Pinpoint the cell where the given text exists, returning its [X, Y] midpoint coordinate. 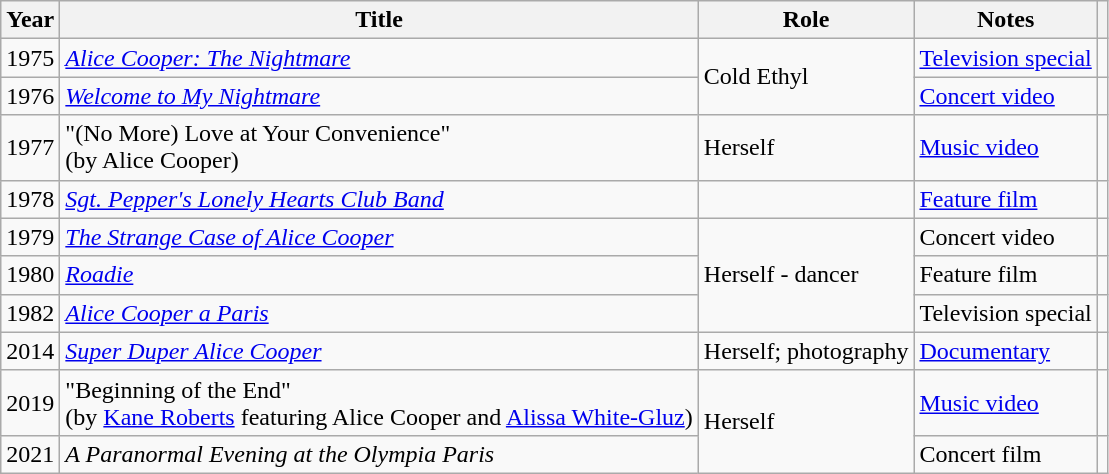
Concert film [1006, 454]
1978 [30, 199]
2019 [30, 402]
The Strange Case of Alice Cooper [379, 237]
Alice Cooper a Paris [379, 313]
Notes [1006, 20]
A Paranormal Evening at the Olympia Paris [379, 454]
2021 [30, 454]
"(No More) Love at Your Convenience"(by Alice Cooper) [379, 148]
1980 [30, 275]
Sgt. Pepper's Lonely Hearts Club Band [379, 199]
1976 [30, 96]
Year [30, 20]
1979 [30, 237]
Super Duper Alice Cooper [379, 351]
Alice Cooper: The Nightmare [379, 58]
Roadie [379, 275]
Role [806, 20]
Herself; photography [806, 351]
1982 [30, 313]
Cold Ethyl [806, 77]
"Beginning of the End"(by Kane Roberts featuring Alice Cooper and Alissa White-Gluz) [379, 402]
Herself - dancer [806, 275]
1975 [30, 58]
Documentary [1006, 351]
2014 [30, 351]
1977 [30, 148]
Title [379, 20]
Welcome to My Nightmare [379, 96]
